Provide the [X, Y] coordinate of the cell's center where the given text is located.  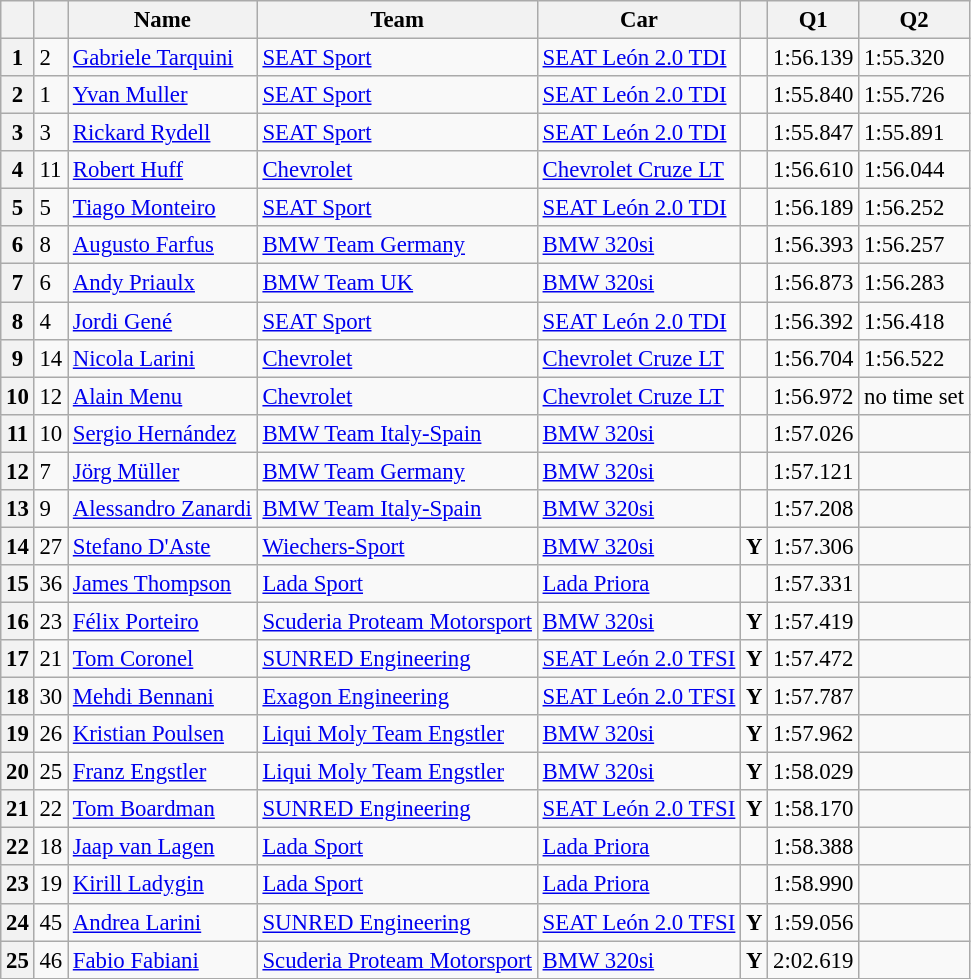
Q1 [814, 20]
1:57.121 [814, 471]
Name [163, 20]
Nicola Larini [163, 358]
1:57.962 [814, 734]
Gabriele Tarquini [163, 58]
Wiechers-Sport [397, 546]
Franz Engstler [163, 772]
26 [50, 734]
1:56.972 [814, 396]
27 [50, 546]
Kirill Ladygin [163, 885]
2:02.619 [814, 960]
1:55.847 [814, 133]
1:58.170 [814, 809]
30 [50, 697]
1:56.189 [814, 208]
BMW Team UK [397, 283]
1:57.419 [814, 621]
Félix Porteiro [163, 621]
1:58.029 [814, 772]
Tiago Monteiro [163, 208]
1:56.252 [914, 208]
1:57.208 [814, 509]
45 [50, 922]
1:56.257 [914, 245]
1:56.044 [914, 170]
1:56.610 [814, 170]
1:57.026 [814, 433]
1:59.056 [814, 922]
20 [18, 772]
Yvan Muller [163, 95]
1:56.139 [814, 58]
1:56.393 [814, 245]
Augusto Farfus [163, 245]
1:56.418 [914, 321]
16 [18, 621]
15 [18, 584]
1:56.392 [814, 321]
1:56.704 [814, 358]
13 [18, 509]
1:57.331 [814, 584]
1:56.283 [914, 283]
1:57.787 [814, 697]
46 [50, 960]
Sergio Hernández [163, 433]
Andrea Larini [163, 922]
1:55.726 [914, 95]
1:55.840 [814, 95]
1:57.306 [814, 546]
Kristian Poulsen [163, 734]
Stefano D'Aste [163, 546]
Q2 [914, 20]
1:57.472 [814, 659]
36 [50, 584]
Team [397, 20]
Andy Priaulx [163, 283]
1:58.990 [814, 885]
James Thompson [163, 584]
Jordi Gené [163, 321]
Alessandro Zanardi [163, 509]
Alain Menu [163, 396]
no time set [914, 396]
Exagon Engineering [397, 697]
1:58.388 [814, 847]
Jaap van Lagen [163, 847]
Fabio Fabiani [163, 960]
Tom Coronel [163, 659]
17 [18, 659]
1:56.873 [814, 283]
Jörg Müller [163, 471]
Tom Boardman [163, 809]
24 [18, 922]
Robert Huff [163, 170]
1:56.522 [914, 358]
Mehdi Bennani [163, 697]
1:55.320 [914, 58]
1:55.891 [914, 133]
Rickard Rydell [163, 133]
Car [638, 20]
